Identify which cell holds the provided text, then report its [X, Y] central coordinate. 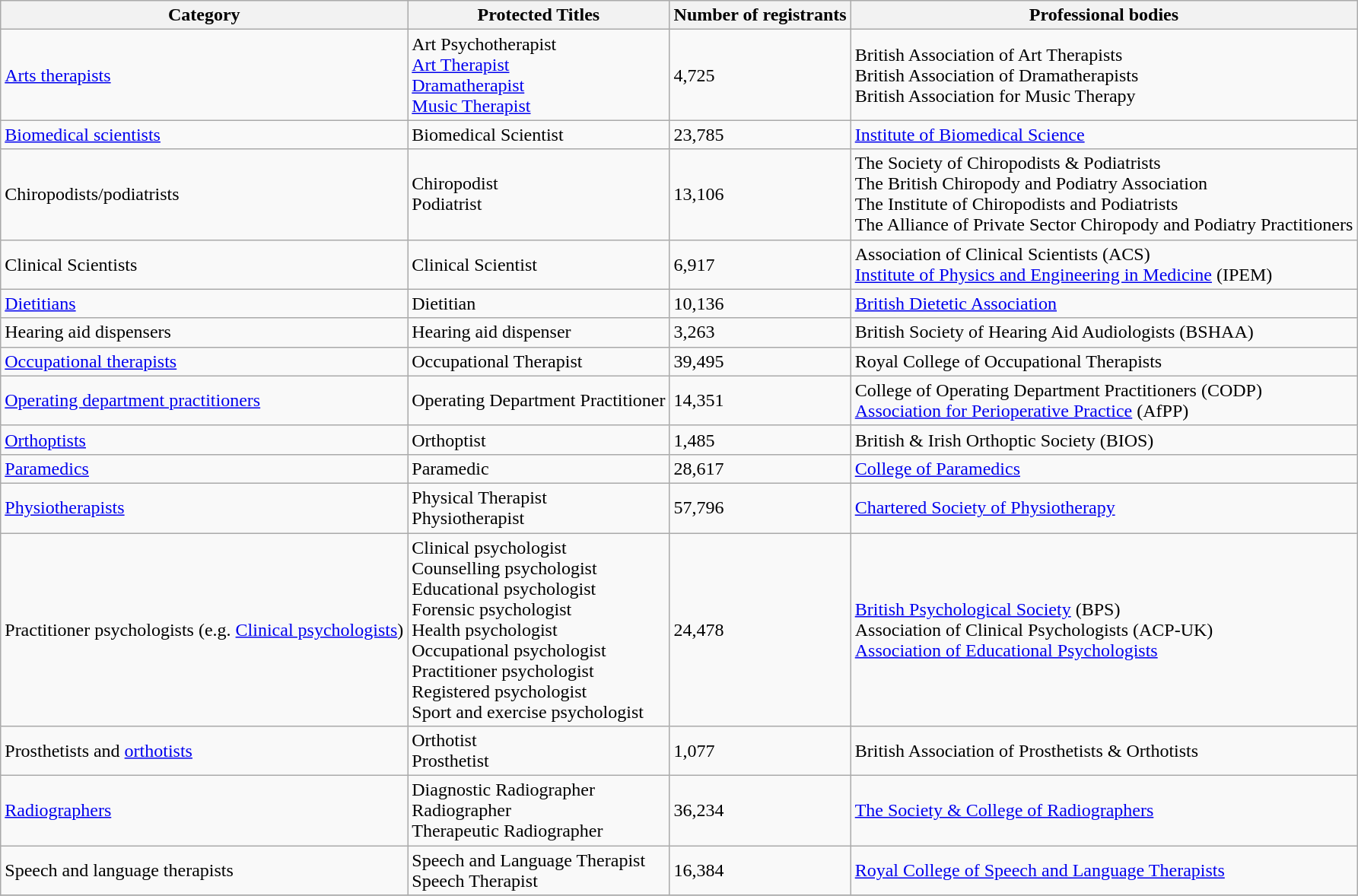
British Psychological Society (BPS)Association of Clinical Psychologists (ACP-UK)Association of Educational Psychologists [1104, 629]
The Society & College of Radiographers [1104, 811]
Protected Titles [539, 15]
Hearing aid dispensers [204, 332]
Hearing aid dispenser [539, 332]
Biomedical Scientist [539, 135]
1,077 [760, 751]
British Association of Art TherapistsBritish Association of DramatherapistsBritish Association for Music Therapy [1104, 75]
Orthoptist [539, 440]
Biomedical scientists [204, 135]
3,263 [760, 332]
British Association of Prosthetists & Orthotists [1104, 751]
Chiropodists/podiatrists [204, 195]
23,785 [760, 135]
Operating Department Practitioner [539, 400]
Radiographers [204, 811]
Association of Clinical Scientists (ACS)Institute of Physics and Engineering in Medicine (IPEM) [1104, 265]
Royal College of Occupational Therapists [1104, 361]
Dietitians [204, 303]
57,796 [760, 508]
Occupational therapists [204, 361]
Diagnostic RadiographerRadiographerTherapeutic Radiographer [539, 811]
British & Irish Orthoptic Society (BIOS) [1104, 440]
16,384 [760, 870]
Occupational Therapist [539, 361]
Institute of Biomedical Science [1104, 135]
Prosthetists and orthotists [204, 751]
Speech and language therapists [204, 870]
British Dietetic Association [1104, 303]
14,351 [760, 400]
Arts therapists [204, 75]
Practitioner psychologists (e.g. Clinical psychologists) [204, 629]
Professional bodies [1104, 15]
Physiotherapists [204, 508]
Operating department practitioners [204, 400]
36,234 [760, 811]
College of Operating Department Practitioners (CODP)Association for Perioperative Practice (AfPP) [1104, 400]
OrthotistProsthetist [539, 751]
39,495 [760, 361]
College of Paramedics [1104, 469]
Number of registrants [760, 15]
Clinical Scientists [204, 265]
Chartered Society of Physiotherapy [1104, 508]
6,917 [760, 265]
13,106 [760, 195]
British Society of Hearing Aid Audiologists (BSHAA) [1104, 332]
ChiropodistPodiatrist [539, 195]
Clinical Scientist [539, 265]
10,136 [760, 303]
Royal College of Speech and Language Therapists [1104, 870]
4,725 [760, 75]
Art PsychotherapistArt TherapistDramatherapistMusic Therapist [539, 75]
Physical TherapistPhysiotherapist [539, 508]
Paramedics [204, 469]
1,485 [760, 440]
24,478 [760, 629]
Dietitian [539, 303]
Speech and Language TherapistSpeech Therapist [539, 870]
Category [204, 15]
Paramedic [539, 469]
Orthoptists [204, 440]
28,617 [760, 469]
